Output the (X, Y) coordinate of the center of the cell containing the given text.  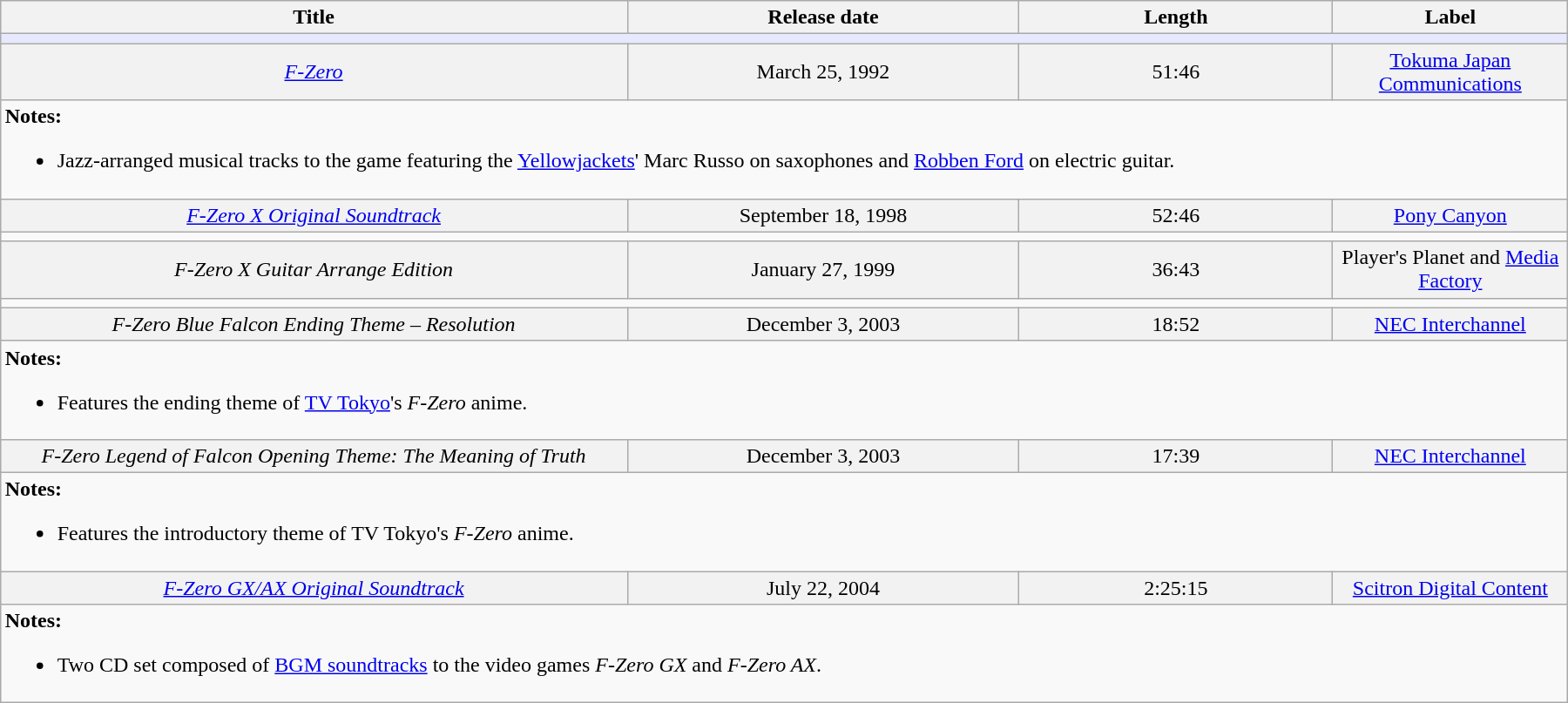
51:46 (1176, 71)
January 27, 1999 (823, 270)
17:39 (1176, 456)
Scitron Digital Content (1450, 588)
Player's Planet and Media Factory (1450, 270)
Notes:Jazz-arranged musical tracks to the game featuring the Yellowjackets' Marc Russo on saxophones and Robben Ford on electric guitar. (784, 150)
F-Zero Legend of Falcon Opening Theme: The Meaning of Truth (314, 456)
F-Zero X Original Soundtrack (314, 215)
Release date (823, 17)
18:52 (1176, 324)
F-Zero (314, 71)
F-Zero Blue Falcon Ending Theme – Resolution (314, 324)
Length (1176, 17)
36:43 (1176, 270)
2:25:15 (1176, 588)
Tokuma Japan Communications (1450, 71)
July 22, 2004 (823, 588)
Pony Canyon (1450, 215)
Title (314, 17)
September 18, 1998 (823, 215)
F-Zero X Guitar Arrange Edition (314, 270)
Notes:Features the ending theme of TV Tokyo's F-Zero anime. (784, 390)
F-Zero GX/AX Original Soundtrack (314, 588)
Notes:Two CD set composed of BGM soundtracks to the video games F-Zero GX and F-Zero AX. (784, 653)
March 25, 1992 (823, 71)
Label (1450, 17)
Notes:Features the introductory theme of TV Tokyo's F-Zero anime. (784, 521)
52:46 (1176, 215)
